Search for the cell housing the specified text and yield its (x, y) center coordinate. 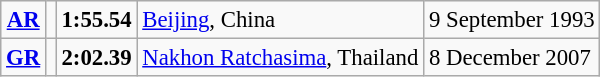
9 September 1993 (512, 20)
GR (24, 58)
8 December 2007 (512, 58)
Beijing, China (280, 20)
1:55.54 (96, 20)
Nakhon Ratchasima, Thailand (280, 58)
AR (24, 20)
2:02.39 (96, 58)
